Provide the (X, Y) coordinate of the cell's center where the given text is located.  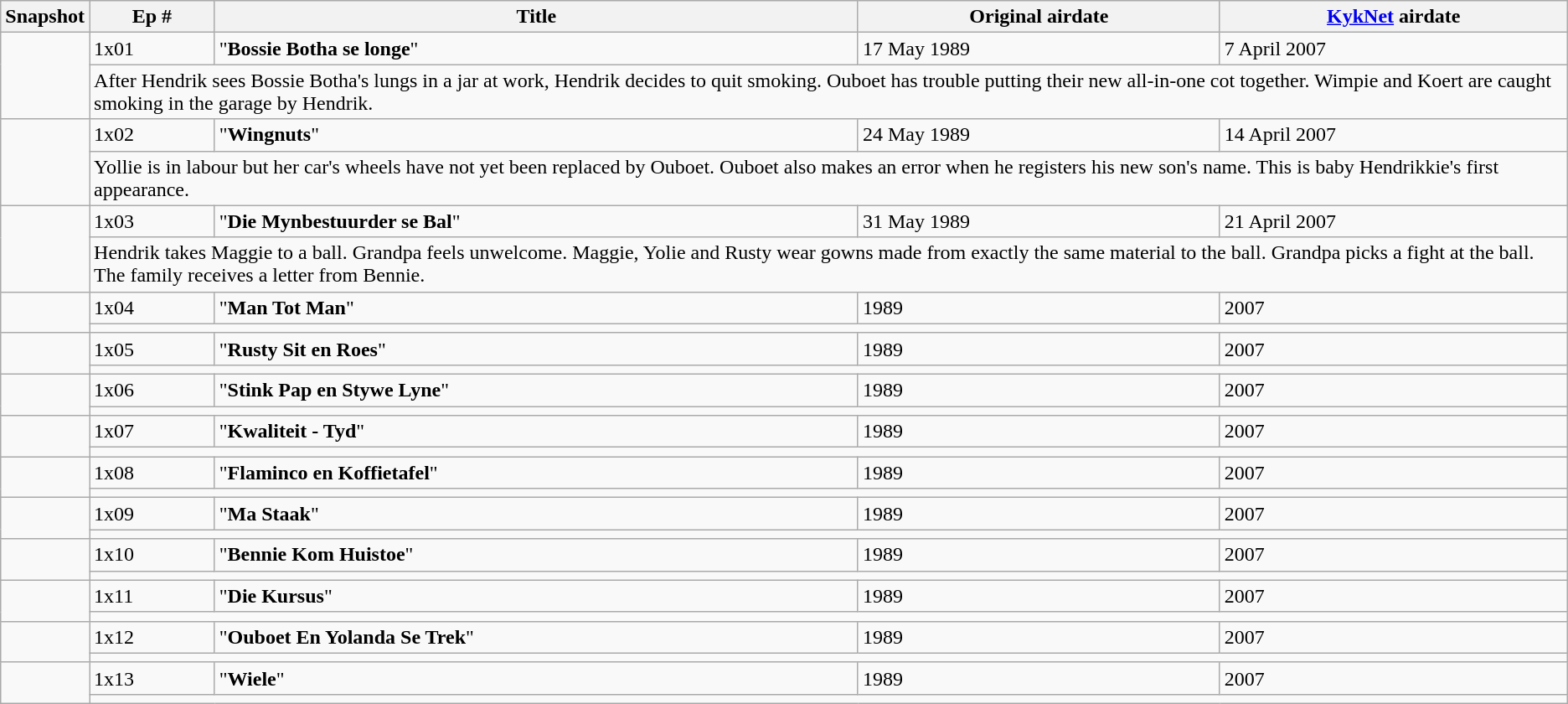
1x09 (152, 514)
Ep # (152, 17)
1x01 (152, 49)
"Flaminco en Koffietafel" (536, 473)
1x13 (152, 678)
1x11 (152, 596)
"Die Mynbestuurder se Bal" (536, 221)
1x12 (152, 637)
Snapshot (45, 17)
"Bennie Kom Huistoe" (536, 555)
21 April 2007 (1394, 221)
"Stink Pap en Stywe Lyne" (536, 390)
1x07 (152, 432)
Original airdate (1039, 17)
"Kwaliteit - Tyd" (536, 432)
7 April 2007 (1394, 49)
"Rusty Sit en Roes" (536, 349)
"Ouboet En Yolanda Se Trek" (536, 637)
1x10 (152, 555)
24 May 1989 (1039, 135)
14 April 2007 (1394, 135)
1x02 (152, 135)
"Bossie Botha se longe" (536, 49)
1x03 (152, 221)
31 May 1989 (1039, 221)
1x06 (152, 390)
1x08 (152, 473)
1x05 (152, 349)
"Man Tot Man" (536, 308)
Title (536, 17)
"Ma Staak" (536, 514)
"Die Kursus" (536, 596)
"Wingnuts" (536, 135)
1x04 (152, 308)
"Wiele" (536, 678)
KykNet airdate (1394, 17)
17 May 1989 (1039, 49)
